Locate the cell with the specified text and output its (X, Y) center coordinate. 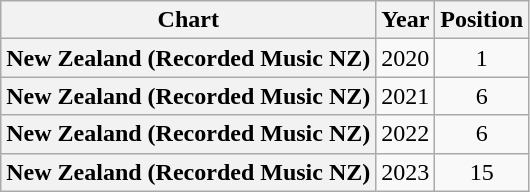
1 (482, 58)
2022 (406, 134)
15 (482, 172)
Position (482, 20)
2020 (406, 58)
2023 (406, 172)
2021 (406, 96)
Chart (188, 20)
Year (406, 20)
